Find where the given text appears and provide that cell's center as [x, y] coordinate. 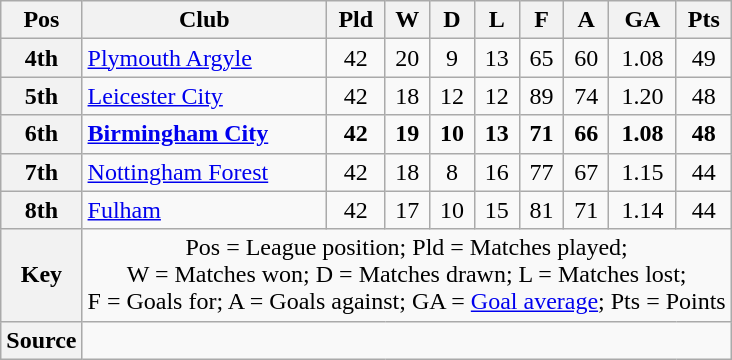
D [452, 20]
77 [542, 172]
20 [408, 58]
Source [42, 340]
Club [204, 20]
W [408, 20]
1.14 [643, 210]
9 [452, 58]
F [542, 20]
Pld [356, 20]
L [496, 20]
4th [42, 58]
6th [42, 134]
Nottingham Forest [204, 172]
GA [643, 20]
89 [542, 96]
19 [408, 134]
60 [586, 58]
Fulham [204, 210]
81 [542, 210]
74 [586, 96]
A [586, 20]
Leicester City [204, 96]
7th [42, 172]
17 [408, 210]
Pts [704, 20]
16 [496, 172]
1.15 [643, 172]
Pos [42, 20]
8th [42, 210]
Key [42, 275]
5th [42, 96]
8 [452, 172]
67 [586, 172]
66 [586, 134]
Plymouth Argyle [204, 58]
49 [704, 58]
65 [542, 58]
15 [496, 210]
Birmingham City [204, 134]
1.20 [643, 96]
